Detect which cell encompasses the target text, then output its [x, y] center coordinate. 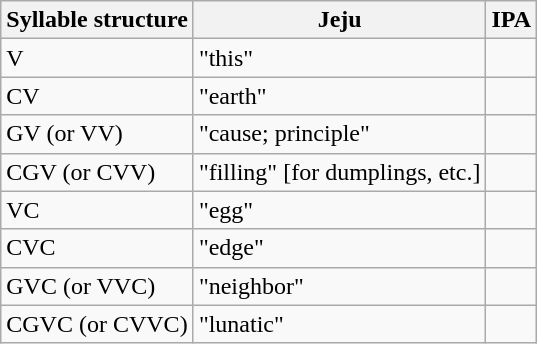
CV [98, 96]
CVC [98, 248]
"neighbor" [340, 286]
"this" [340, 58]
CGV (or CVV) [98, 172]
"filling" [for dumplings, etc.] [340, 172]
"egg" [340, 210]
"cause; principle" [340, 134]
VC [98, 210]
IPA [512, 20]
GVC (or VVC) [98, 286]
V [98, 58]
"edge" [340, 248]
"lunatic" [340, 324]
Syllable structure [98, 20]
Jeju [340, 20]
"earth" [340, 96]
GV (or VV) [98, 134]
CGVC (or CVVC) [98, 324]
